Find where the given text appears and provide that cell's center as [x, y] coordinate. 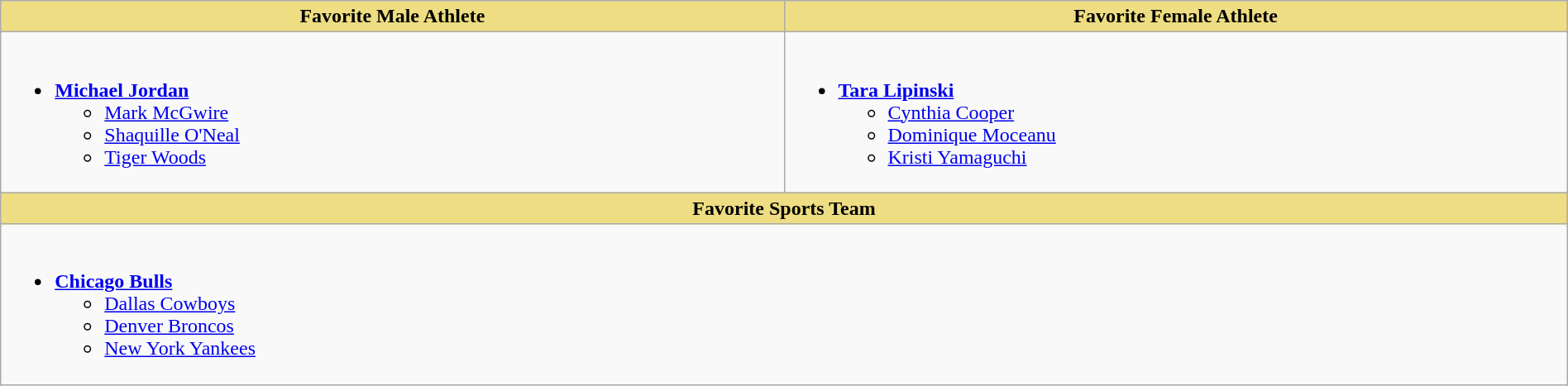
Favorite Female Athlete [1176, 17]
Tara LipinskiCynthia CooperDominique MoceanuKristi Yamaguchi [1176, 112]
Michael JordanMark McGwireShaquille O'NealTiger Woods [392, 112]
Favorite Sports Team [784, 208]
Chicago BullsDallas CowboysDenver BroncosNew York Yankees [784, 304]
Favorite Male Athlete [392, 17]
